Capture the cell that displays the provided text and extract its [X, Y] central coordinate. 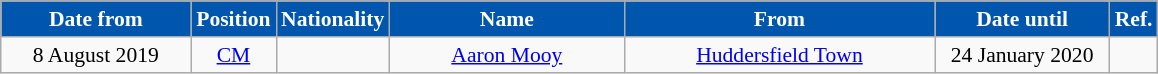
From [779, 19]
Ref. [1134, 19]
Nationality [332, 19]
Aaron Mooy [506, 55]
8 August 2019 [96, 55]
24 January 2020 [1022, 55]
Huddersfield Town [779, 55]
Name [506, 19]
Position [234, 19]
Date until [1022, 19]
Date from [96, 19]
CM [234, 55]
